Identify which cell holds the provided text, then report its [x, y] central coordinate. 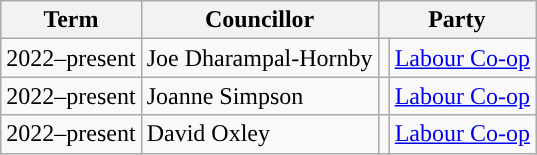
Councillor [260, 20]
Term [71, 20]
Party [456, 20]
David Oxley [260, 134]
Joanne Simpson [260, 96]
Joe Dharampal-Hornby [260, 58]
